Detect which cell encompasses the target text, then output its (X, Y) center coordinate. 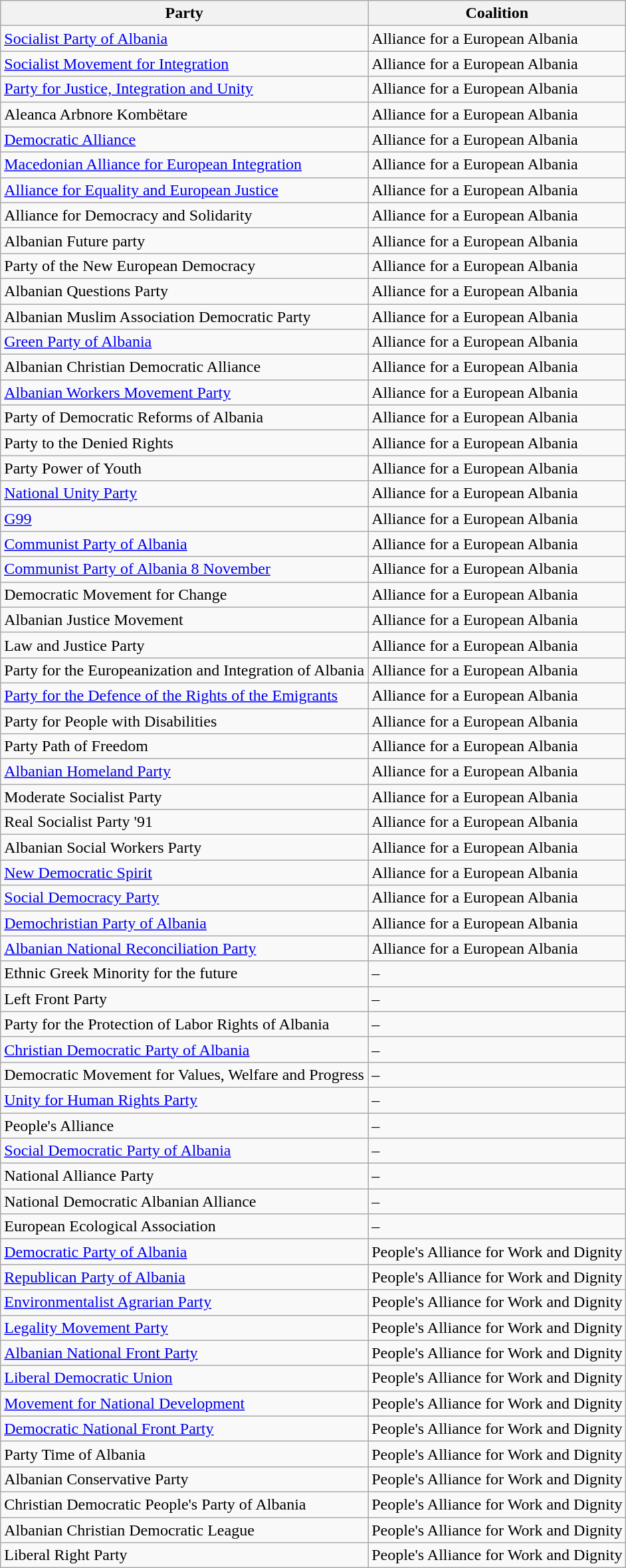
Albanian Christian Democratic Alliance (185, 367)
Liberal Democratic Union (185, 1378)
Albanian Homeland Party (185, 772)
Christian Democratic Party of Albania (185, 1049)
Party for the Europeanization and Integration of Albania (185, 670)
Socialist Party of Albania (185, 39)
Democratic Movement for Values, Welfare and Progress (185, 1075)
People's Alliance (185, 1126)
Democratic Movement for Change (185, 594)
Party Power of Youth (185, 468)
Party for the Defence of the Rights of the Emigrants (185, 695)
Party for Justice, Integration and Unity (185, 89)
Social Democracy Party (185, 898)
Party Path of Freedom (185, 746)
Legality Movement Party (185, 1328)
Albanian National Reconciliation Party (185, 948)
Left Front Party (185, 999)
Party (185, 13)
Party Time of Albania (185, 1454)
Unity for Human Rights Party (185, 1100)
National Democratic Albanian Alliance (185, 1201)
Ethnic Greek Minority for the future (185, 974)
Party of Democratic Reforms of Albania (185, 418)
Democratic Alliance (185, 139)
Demochristian Party of Albania (185, 923)
Democratic Party of Albania (185, 1252)
Party to the Denied Rights (185, 443)
Socialist Movement for Integration (185, 64)
Albanian Workers Movement Party (185, 392)
Aleanca Arbnore Kombëtare (185, 114)
Christian Democratic People's Party of Albania (185, 1504)
Democratic National Front Party (185, 1429)
Moderate Socialist Party (185, 797)
Environmentalist Agrarian Party (185, 1302)
Party for People with Disabilities (185, 721)
Communist Party of Albania 8 November (185, 569)
Albanian Muslim Association Democratic Party (185, 317)
Real Socialist Party '91 (185, 822)
Law and Justice Party (185, 645)
Liberal Right Party (185, 1555)
Green Party of Albania (185, 342)
G99 (185, 519)
Communist Party of Albania (185, 544)
National Unity Party (185, 493)
Albanian National Front Party (185, 1353)
Republican Party of Albania (185, 1277)
Movement for National Development (185, 1403)
Albanian Social Workers Party (185, 847)
Coalition (497, 13)
Alliance for Equality and European Justice (185, 190)
European Ecological Association (185, 1227)
Social Democratic Party of Albania (185, 1151)
Albanian Justice Movement (185, 620)
Macedonian Alliance for European Integration (185, 165)
Alliance for Democracy and Solidarity (185, 215)
Party of the New European Democracy (185, 266)
Albanian Future party (185, 240)
National Alliance Party (185, 1176)
Albanian Christian Democratic League (185, 1529)
New Democratic Spirit (185, 873)
Party for the Protection of Labor Rights of Albania (185, 1024)
Albanian Conservative Party (185, 1479)
Albanian Questions Party (185, 291)
